From the cell containing the given text, extract its center point as (X, Y) coordinate. 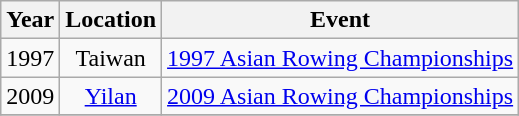
Taiwan (111, 58)
2009 (30, 96)
Event (340, 20)
Location (111, 20)
Yilan (111, 96)
1997 Asian Rowing Championships (340, 58)
2009 Asian Rowing Championships (340, 96)
1997 (30, 58)
Year (30, 20)
